Search for the cell housing the specified text and yield its [X, Y] center coordinate. 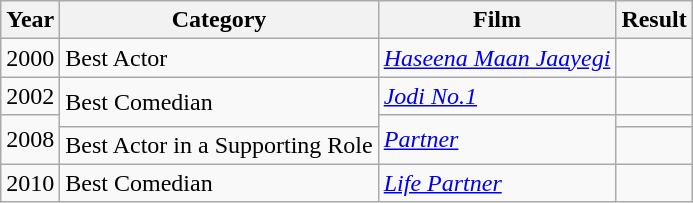
2010 [30, 183]
Film [497, 20]
Best Actor in a Supporting Role [219, 145]
Haseena Maan Jaayegi [497, 58]
Category [219, 20]
Best Actor [219, 58]
Result [654, 20]
Life Partner [497, 183]
2000 [30, 58]
Jodi No.1 [497, 96]
Partner [497, 140]
Year [30, 20]
2002 [30, 96]
2008 [30, 140]
